Pinpoint the cell where the given text exists, returning its (X, Y) midpoint coordinate. 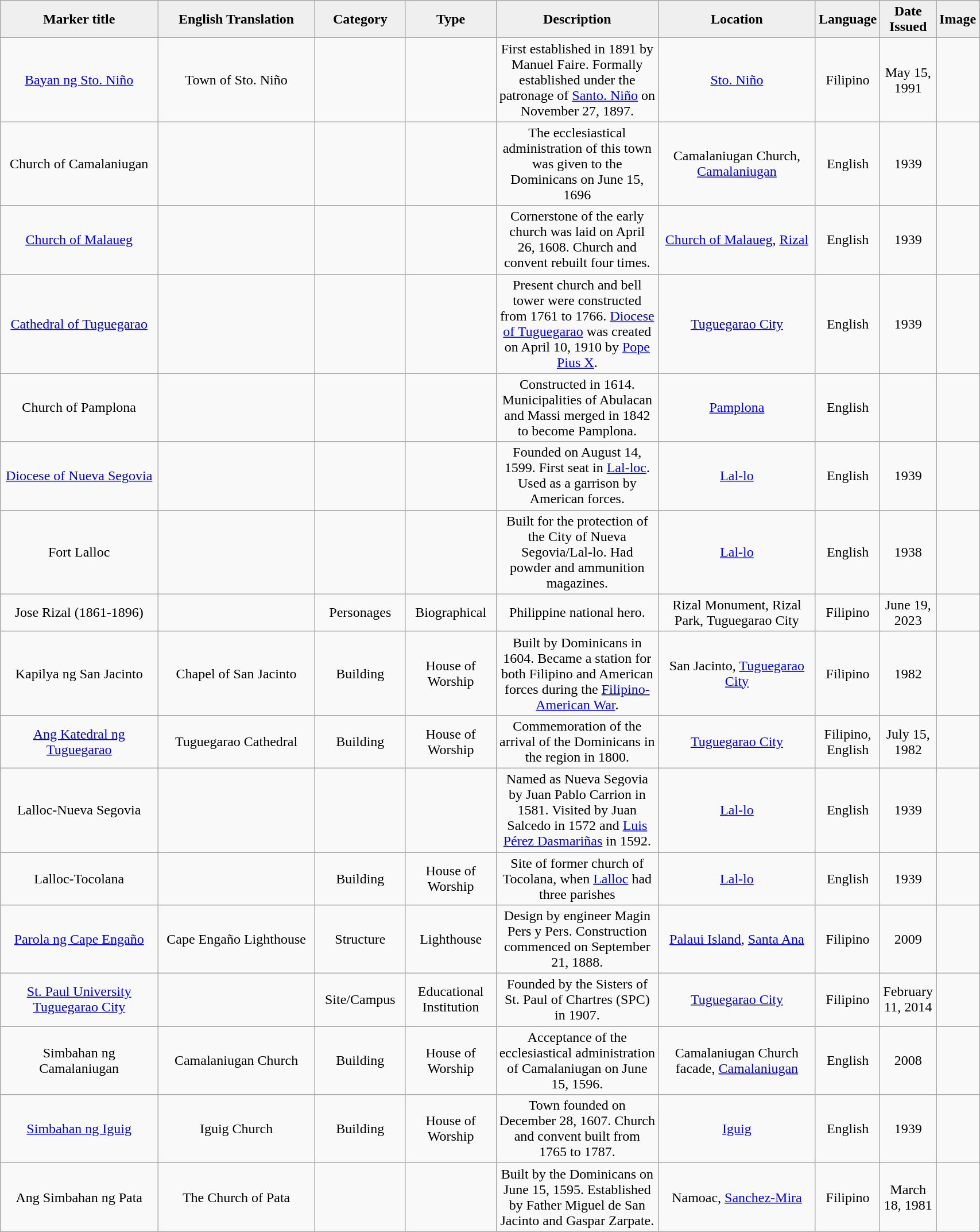
Cornerstone of the early church was laid on April 26, 1608. Church and convent rebuilt four times. (577, 240)
Site/Campus (361, 1000)
June 19, 2023 (908, 612)
Camalaniugan Church, Camalaniugan (737, 164)
Founded by the Sisters of St. Paul of Chartres (SPC) in 1907. (577, 1000)
Present church and bell tower were constructed from 1761 to 1766. Diocese of Tuguegarao was created on April 10, 1910 by Pope Pius X. (577, 324)
Chapel of San Jacinto (237, 673)
Biographical (451, 612)
Church of Malaueg (79, 240)
San Jacinto, Tuguegarao City (737, 673)
Rizal Monument, Rizal Park, Tuguegarao City (737, 612)
Ang Katedral ng Tuguegarao (79, 741)
2008 (908, 1060)
Sto. Niño (737, 80)
The ecclesiastical administration of this town was given to the Dominicans on June 15, 1696 (577, 164)
Church of Malaueg, Rizal (737, 240)
Founded on August 14, 1599. First seat in Lal-loc. Used as a garrison by American forces. (577, 476)
Built for the protection of the City of Nueva Segovia/Lal-lo. Had powder and ammunition magazines. (577, 552)
Acceptance of the ecclesiastical administration of Camalaniugan on June 15, 1596. (577, 1060)
Filipino, English (847, 741)
Type (451, 20)
Educational Institution (451, 1000)
Town of Sto. Niño (237, 80)
Personages (361, 612)
The Church of Pata (237, 1197)
Simbahan ng Camalaniugan (79, 1060)
Camalaniugan Church (237, 1060)
March 18, 1981 (908, 1197)
Iguig (737, 1129)
Camalaniugan Church facade, Camalaniugan (737, 1060)
Ang Simbahan ng Pata (79, 1197)
Cathedral of Tuguegarao (79, 324)
Simbahan ng Iguig (79, 1129)
Constructed in 1614. Municipalities of Abulacan and Massi merged in 1842 to become Pamplona. (577, 408)
Description (577, 20)
Image (958, 20)
Town founded on December 28, 1607. Church and convent built from 1765 to 1787. (577, 1129)
Iguig Church (237, 1129)
Diocese of Nueva Segovia (79, 476)
Built by Dominicans in 1604. Became a station for both Filipino and American forces during the Filipino-American War. (577, 673)
Philippine national hero. (577, 612)
2009 (908, 940)
Structure (361, 940)
Category (361, 20)
Built by the Dominicans on June 15, 1595. Established by Father Miguel de San Jacinto and Gaspar Zarpate. (577, 1197)
February 11, 2014 (908, 1000)
English Translation (237, 20)
Site of former church of Tocolana, when Lalloc had three parishes (577, 879)
St. Paul University Tuguegarao City (79, 1000)
Language (847, 20)
Pamplona (737, 408)
Church of Camalaniugan (79, 164)
First established in 1891 by Manuel Faire. Formally established under the patronage of Santo. Niño on November 27, 1897. (577, 80)
1938 (908, 552)
Parola ng Cape Engaño (79, 940)
Design by engineer Magin Pers y Pers. Construction commenced on September 21, 1888. (577, 940)
Kapilya ng San Jacinto (79, 673)
Tuguegarao Cathedral (237, 741)
Marker title (79, 20)
Lalloc-Tocolana (79, 879)
Cape Engaño Lighthouse (237, 940)
Jose Rizal (1861-1896) (79, 612)
Namoac, Sanchez-Mira (737, 1197)
Date Issued (908, 20)
Lalloc-Nueva Segovia (79, 810)
July 15, 1982 (908, 741)
Lighthouse (451, 940)
May 15, 1991 (908, 80)
Bayan ng Sto. Niño (79, 80)
Church of Pamplona (79, 408)
Palaui Island, Santa Ana (737, 940)
1982 (908, 673)
Commemoration of the arrival of the Dominicans in the region in 1800. (577, 741)
Named as Nueva Segovia by Juan Pablo Carrion in 1581. Visited by Juan Salcedo in 1572 and Luis Pérez Dasmariñas in 1592. (577, 810)
Fort Lalloc (79, 552)
Location (737, 20)
